Identify which cell holds the provided text, then report its (X, Y) central coordinate. 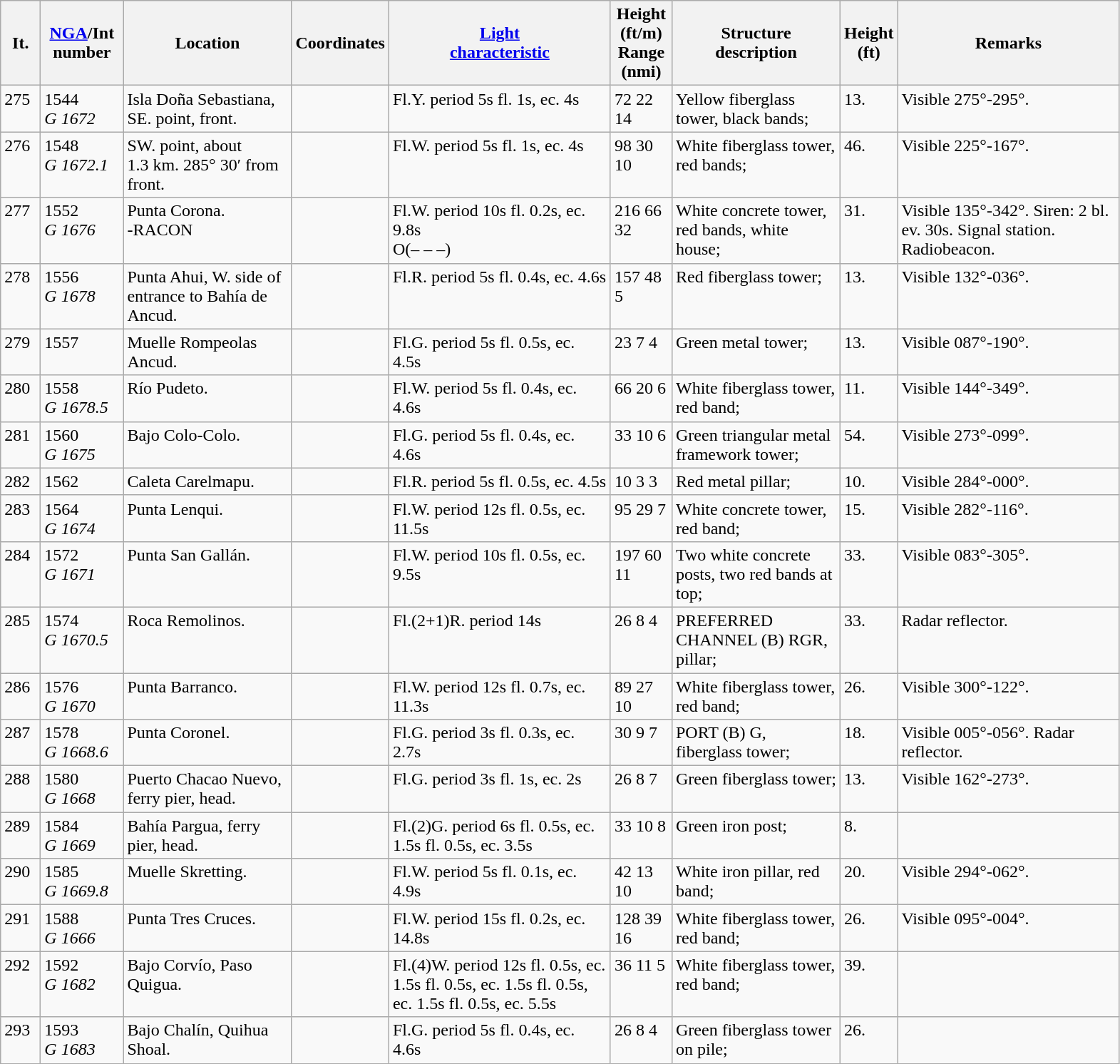
Visible 095°-004°. (1008, 929)
Punta Corona. -RACON (207, 230)
Punta Coronel. (207, 743)
Bahía Pargua, ferry pier, head. (207, 836)
Fl.W. period 5s fl. 0.1s, ec. 4.9s (499, 881)
276 (21, 165)
Green iron post; (756, 836)
Isla Doña Sebastiana, SE. point, front. (207, 108)
Roca Remolinos. (207, 640)
Visible 300°-122°. (1008, 696)
Red metal pillar; (756, 481)
Fl.W. period 12s fl. 0.7s, ec. 11.3s (499, 696)
1572G 1671 (82, 574)
1578G 1668.6 (82, 743)
Height (ft) (869, 43)
1548G 1672.1 (82, 165)
Fl.R. period 5s fl. 0.5s, ec. 4.5s (499, 481)
Fl.(4)W. period 12s fl. 0.5s, ec. 1.5s fl. 0.5s, ec. 1.5s fl. 0.5s, ec. 1.5s fl. 0.5s, ec. 5.5s (499, 984)
Visible 132°-036°. (1008, 296)
33 10 6 (641, 445)
SW. point, about 1.3 km. 285° 30′ from front. (207, 165)
PREFERRED CHANNEL (B) RGR, pillar; (756, 640)
278 (21, 296)
Green metal tower; (756, 352)
1574G 1670.5 (82, 640)
Punta San Gallán. (207, 574)
Red fiberglass tower; (756, 296)
1580G 1668 (82, 789)
White concrete tower, red bands, white house; (756, 230)
289 (21, 836)
Radar reflector. (1008, 640)
1584G 1669 (82, 836)
280 (21, 398)
Punta Barranco. (207, 696)
30 9 7 (641, 743)
Fl.W. period 15s fl. 0.2s, ec. 14.8s (499, 929)
89 27 10 (641, 696)
1557 (82, 352)
281 (21, 445)
72 22 14 (641, 108)
23 7 4 (641, 352)
Río Pudeto. (207, 398)
Visible 087°-190°. (1008, 352)
31. (869, 230)
11. (869, 398)
39. (869, 984)
Fl.G. period 3s fl. 0.3s, ec. 2.7s (499, 743)
1560G 1675 (82, 445)
1592G 1682 (82, 984)
15. (869, 518)
Visible 273°-099°. (1008, 445)
Green fiberglass tower on pile; (756, 1040)
It. (21, 43)
Bajo Chalín, Quihua Shoal. (207, 1040)
Two white concrete posts, two red bands at top; (756, 574)
1588G 1666 (82, 929)
288 (21, 789)
1593G 1683 (82, 1040)
Visible 284°-000°. (1008, 481)
Puerto Chacao Nuevo, ferry pier, head. (207, 789)
Green fiberglass tower; (756, 789)
Visible 275°-295°. (1008, 108)
157 48 5 (641, 296)
Fl.R. period 5s fl. 0.4s, ec. 4.6s (499, 296)
275 (21, 108)
128 39 16 (641, 929)
Location (207, 43)
Fl.W. period 10s fl. 0.5s, ec. 9.5s (499, 574)
1576G 1670 (82, 696)
Visible 225°-167°. (1008, 165)
36 11 5 (641, 984)
NGA/Intnumber (82, 43)
216 66 32 (641, 230)
Visible 294°-062°. (1008, 881)
18. (869, 743)
293 (21, 1040)
Fl.W. period 5s fl. 0.4s, ec. 4.6s (499, 398)
283 (21, 518)
Visible 083°-305°. (1008, 574)
Lightcharacteristic (499, 43)
282 (21, 481)
1544G 1672 (82, 108)
Bajo Colo-Colo. (207, 445)
1585G 1669.8 (82, 881)
291 (21, 929)
White fiberglass tower, red bands; (756, 165)
Punta Tres Cruces. (207, 929)
Visible 162°-273°. (1008, 789)
Visible 005°-056°. Radar reflector. (1008, 743)
Fl.W. period 5s fl. 1s, ec. 4s (499, 165)
20. (869, 881)
33 10 8 (641, 836)
290 (21, 881)
1562 (82, 481)
284 (21, 574)
292 (21, 984)
98 30 10 (641, 165)
Remarks (1008, 43)
White iron pillar, red band; (756, 881)
Fl.(2+1)R. period 14s (499, 640)
Fl.Y. period 5s fl. 1s, ec. 4s (499, 108)
277 (21, 230)
Coordinates (340, 43)
279 (21, 352)
1564G 1674 (82, 518)
Structuredescription (756, 43)
1556G 1678 (82, 296)
Fl.(2)G. period 6s fl. 0.5s, ec. 1.5s fl. 0.5s, ec. 3.5s (499, 836)
Yellow fiberglass tower, black bands; (756, 108)
Caleta Carelmapu. (207, 481)
197 60 11 (641, 574)
White concrete tower, red band; (756, 518)
46. (869, 165)
Visible 144°-349°. (1008, 398)
Fl.W. period 12s fl. 0.5s, ec. 11.5s (499, 518)
66 20 6 (641, 398)
285 (21, 640)
10. (869, 481)
1552G 1676 (82, 230)
Fl.G. period 3s fl. 1s, ec. 2s (499, 789)
54. (869, 445)
42 13 10 (641, 881)
PORT (B) G, fiberglass tower; (756, 743)
Fl.W. period 10s fl. 0.2s, ec. 9.8s O(– – –) (499, 230)
Height (ft/m)Range (nmi) (641, 43)
Muelle Rompeolas Ancud. (207, 352)
26 8 7 (641, 789)
287 (21, 743)
Punta Ahui, W. side of entrance to Bahía de Ancud. (207, 296)
10 3 3 (641, 481)
Fl.G. period 5s fl. 0.5s, ec. 4.5s (499, 352)
286 (21, 696)
Visible 135°-342°. Siren: 2 bl. ev. 30s. Signal station. Radiobeacon. (1008, 230)
8. (869, 836)
Green triangular metal framework tower; (756, 445)
1558G 1678.5 (82, 398)
Muelle Skretting. (207, 881)
95 29 7 (641, 518)
Punta Lenqui. (207, 518)
Bajo Corvío, Paso Quigua. (207, 984)
Visible 282°-116°. (1008, 518)
